Find where the given text appears and provide that cell's center as (x, y) coordinate. 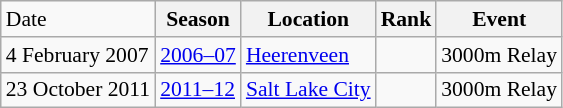
Rank (406, 19)
4 February 2007 (78, 55)
Season (198, 19)
Heerenveen (308, 55)
2011–12 (198, 90)
Location (308, 19)
Event (499, 19)
23 October 2011 (78, 90)
2006–07 (198, 55)
Salt Lake City (308, 90)
Date (78, 19)
